Pinpoint the cell where the given text exists, returning its (X, Y) midpoint coordinate. 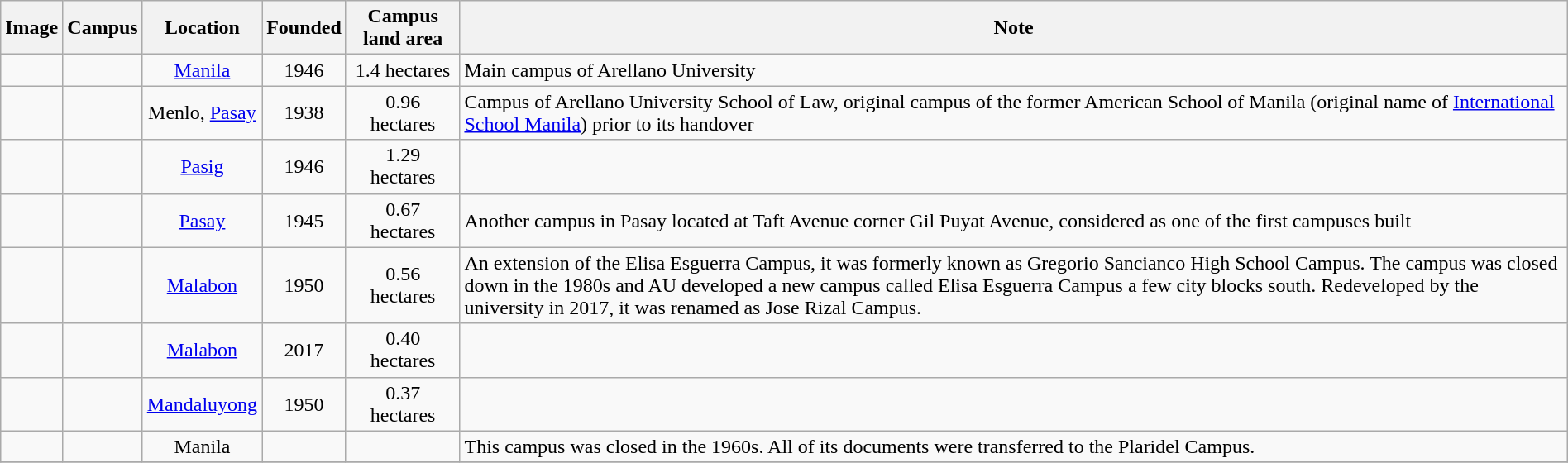
0.40 hectares (403, 351)
Main campus of Arellano University (1014, 70)
1.4 hectares (403, 70)
2017 (304, 351)
Mandaluyong (202, 403)
Menlo, Pasay (202, 112)
0.37 hectares (403, 403)
Pasig (202, 167)
0.96 hectares (403, 112)
1938 (304, 112)
Note (1014, 28)
Founded (304, 28)
This campus was closed in the 1960s. All of its documents were transferred to the Plaridel Campus. (1014, 446)
Another campus in Pasay located at Taft Avenue corner Gil Puyat Avenue, considered as one of the first campuses built (1014, 220)
0.56 hectares (403, 285)
Pasay (202, 220)
Image (31, 28)
Campus land area (403, 28)
0.67 hectares (403, 220)
Location (202, 28)
1.29 hectares (403, 167)
Campus (103, 28)
1945 (304, 220)
